Return the (X, Y) coordinate for the center point of the cell that contains the specified text.  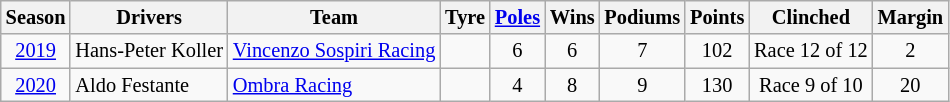
Aldo Festante (148, 85)
Tyre (465, 17)
Season (36, 17)
Drivers (148, 17)
Race 12 of 12 (810, 51)
9 (643, 85)
Team (334, 17)
Vincenzo Sospiri Racing (334, 51)
Points (717, 17)
7 (643, 51)
Wins (572, 17)
Margin (910, 17)
Podiums (643, 17)
102 (717, 51)
Hans-Peter Koller (148, 51)
20 (910, 85)
2020 (36, 85)
130 (717, 85)
8 (572, 85)
2 (910, 51)
Clinched (810, 17)
4 (518, 85)
2019 (36, 51)
Race 9 of 10 (810, 85)
Ombra Racing (334, 85)
Poles (518, 17)
